Determine the (X, Y) coordinate at the center of the cell enclosing the given text.  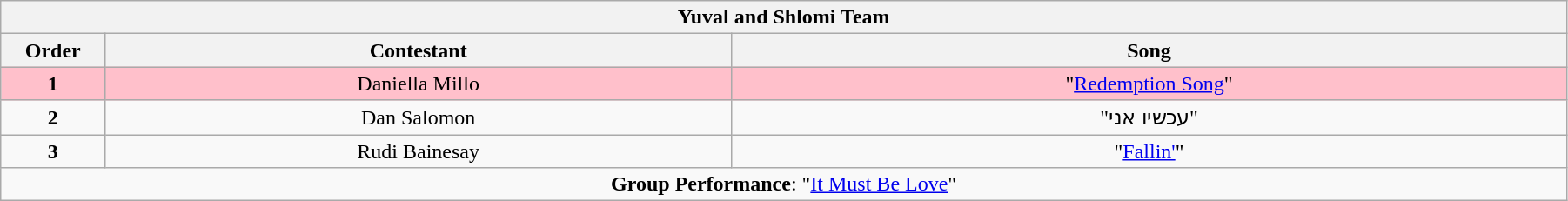
Daniella Millo (419, 84)
Yuval and Shlomi Team (784, 17)
Group Performance: "It Must Be Love" (784, 184)
Dan Salomon (419, 117)
"Fallin'" (1149, 151)
3 (53, 151)
"עכשיו אני" (1149, 117)
"Redemption Song" (1149, 84)
Contestant (419, 50)
1 (53, 84)
Rudi Bainesay (419, 151)
Song (1149, 50)
2 (53, 117)
Order (53, 50)
